From the cell containing the given text, extract its center point as (X, Y) coordinate. 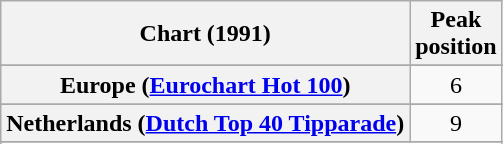
Netherlands (Dutch Top 40 Tipparade) (206, 123)
9 (456, 123)
Peakposition (456, 34)
Chart (1991) (206, 34)
Europe (Eurochart Hot 100) (206, 85)
6 (456, 85)
